Locate the cell with the specified text and output its [X, Y] center coordinate. 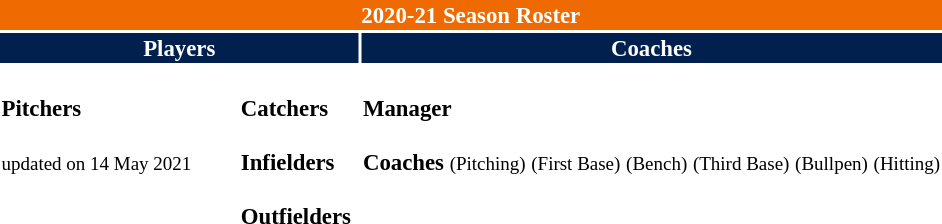
2020-21 Season Roster [471, 15]
Coaches [651, 48]
Players [179, 48]
